Identify which cell holds the provided text, then report its (x, y) central coordinate. 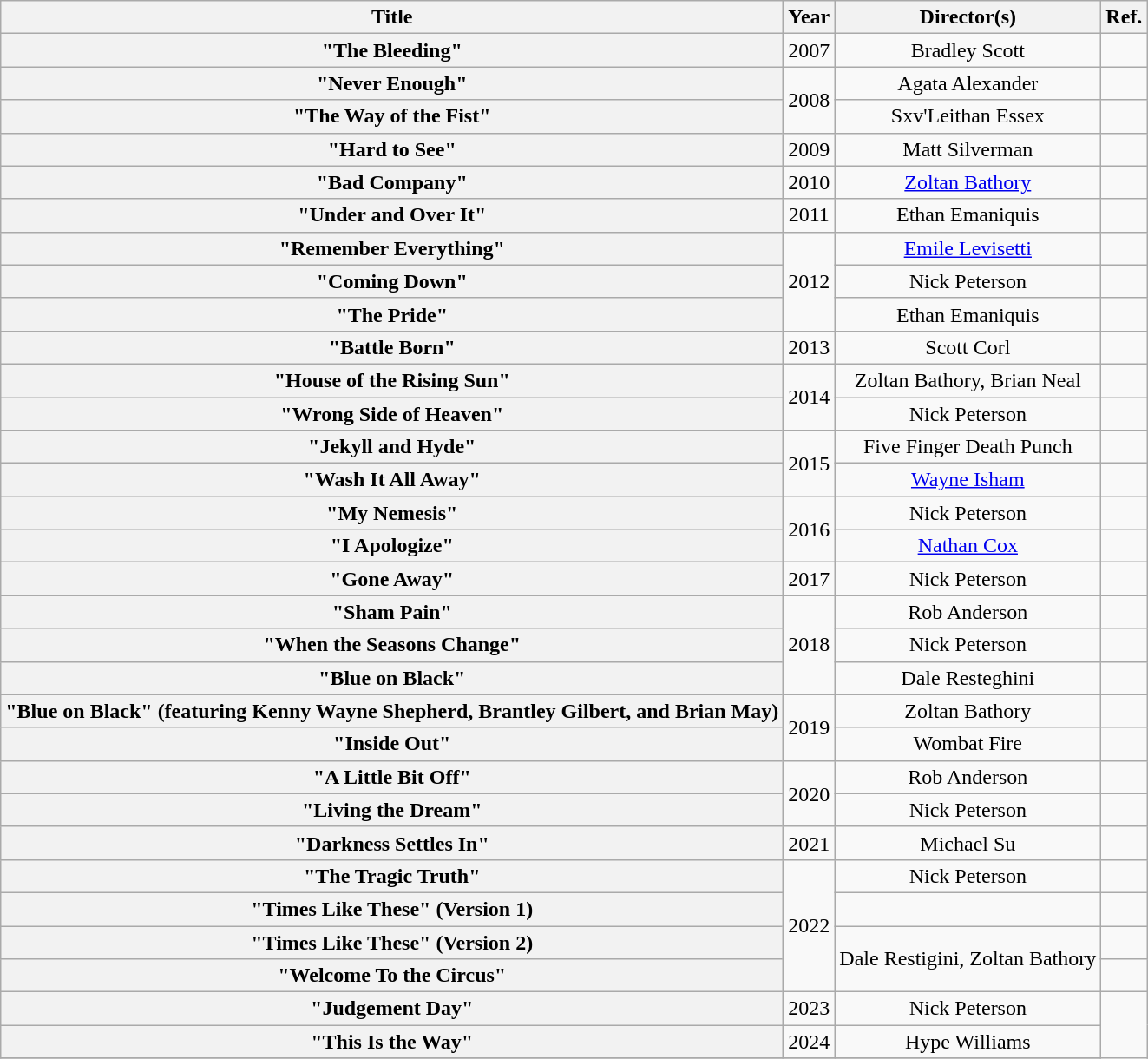
"House of the Rising Sun" (392, 380)
2015 (809, 464)
2014 (809, 397)
Director(s) (968, 17)
Wombat Fire (968, 744)
"A Little Bit Off" (392, 777)
"Battle Born" (392, 347)
2017 (809, 579)
"Bad Company" (392, 182)
"Times Like These" (Version 1) (392, 909)
Emile Levisetti (968, 248)
2024 (809, 1042)
"Living the Dream" (392, 810)
2019 (809, 727)
"The Pride" (392, 314)
Dale Restigini, Zoltan Bathory (968, 958)
"Sham Pain" (392, 612)
"The Way of the Fist" (392, 116)
Bradley Scott (968, 50)
2016 (809, 529)
2013 (809, 347)
Matt Silverman (968, 149)
2020 (809, 793)
"Hard to See" (392, 149)
2008 (809, 100)
Ref. (1125, 17)
"The Tragic Truth" (392, 876)
2021 (809, 843)
2012 (809, 281)
"Under and Over It" (392, 215)
"When the Seasons Change" (392, 645)
"Welcome To the Circus" (392, 976)
"Blue on Black" (392, 678)
"Gone Away" (392, 579)
2010 (809, 182)
Agata Alexander (968, 83)
"Blue on Black" (featuring Kenny Wayne Shepherd, Brantley Gilbert, and Brian May) (392, 711)
"My Nemesis" (392, 513)
Sxv'Leithan Essex (968, 116)
2007 (809, 50)
"Jekyll and Hyde" (392, 447)
"Times Like These" (Version 2) (392, 942)
2011 (809, 215)
"Inside Out" (392, 744)
Five Finger Death Punch (968, 447)
"Remember Everything" (392, 248)
Michael Su (968, 843)
Nathan Cox (968, 546)
2009 (809, 149)
"Darkness Settles In" (392, 843)
Dale Resteghini (968, 678)
2018 (809, 645)
"This Is the Way" (392, 1042)
"I Apologize" (392, 546)
Zoltan Bathory, Brian Neal (968, 380)
Scott Corl (968, 347)
Hype Williams (968, 1042)
Wayne Isham (968, 480)
"Wrong Side of Heaven" (392, 414)
"Wash It All Away" (392, 480)
2023 (809, 1009)
Year (809, 17)
"The Bleeding" (392, 50)
"Never Enough" (392, 83)
"Judgement Day" (392, 1009)
2022 (809, 925)
"Coming Down" (392, 281)
Title (392, 17)
